Provide the [x, y] coordinate of the cell's center where the given text is located.  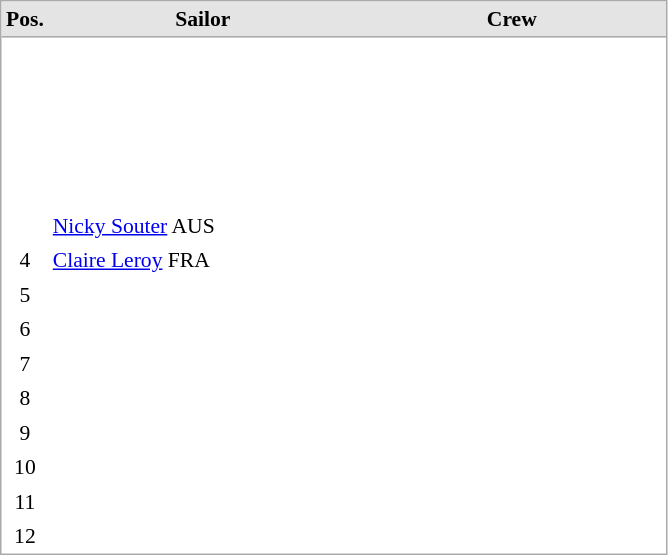
Crew [512, 20]
Pos. [26, 20]
12 [26, 536]
7 [26, 363]
10 [26, 467]
5 [26, 295]
11 [26, 501]
Claire Leroy FRA [202, 260]
8 [26, 398]
Nicky Souter AUS [202, 225]
6 [26, 329]
9 [26, 433]
4 [26, 260]
Sailor [202, 20]
